From the cell containing the given text, extract its center point as [x, y] coordinate. 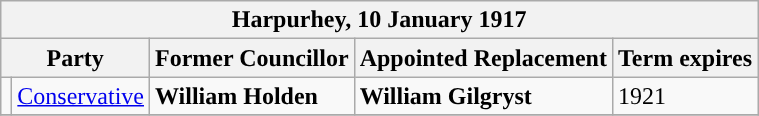
Term expires [684, 58]
William Gilgryst [483, 96]
Appointed Replacement [483, 58]
Conservative [81, 96]
1921 [684, 96]
Former Councillor [252, 58]
Harpurhey, 10 January 1917 [380, 20]
William Holden [252, 96]
Party [76, 58]
